Search for the cell housing the specified text and yield its [x, y] center coordinate. 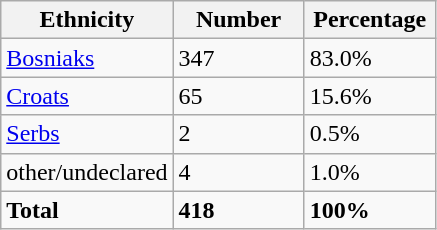
Number [238, 20]
1.0% [370, 172]
4 [238, 172]
418 [238, 210]
Total [87, 210]
65 [238, 96]
Croats [87, 96]
Ethnicity [87, 20]
Serbs [87, 134]
83.0% [370, 58]
15.6% [370, 96]
0.5% [370, 134]
2 [238, 134]
347 [238, 58]
100% [370, 210]
other/undeclared [87, 172]
Bosniaks [87, 58]
Percentage [370, 20]
